Search for the cell housing the specified text and yield its [X, Y] center coordinate. 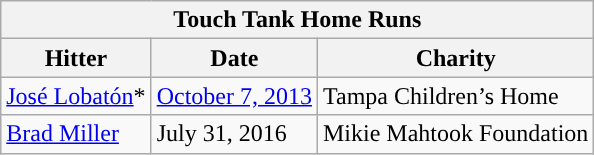
Date [234, 58]
Tampa Children’s Home [455, 96]
Mikie Mahtook Foundation [455, 134]
Charity [455, 58]
Hitter [76, 58]
Brad Miller [76, 134]
Touch Tank Home Runs [298, 20]
José Lobatón* [76, 96]
July 31, 2016 [234, 134]
October 7, 2013 [234, 96]
